Detect which cell encompasses the target text, then output its (x, y) center coordinate. 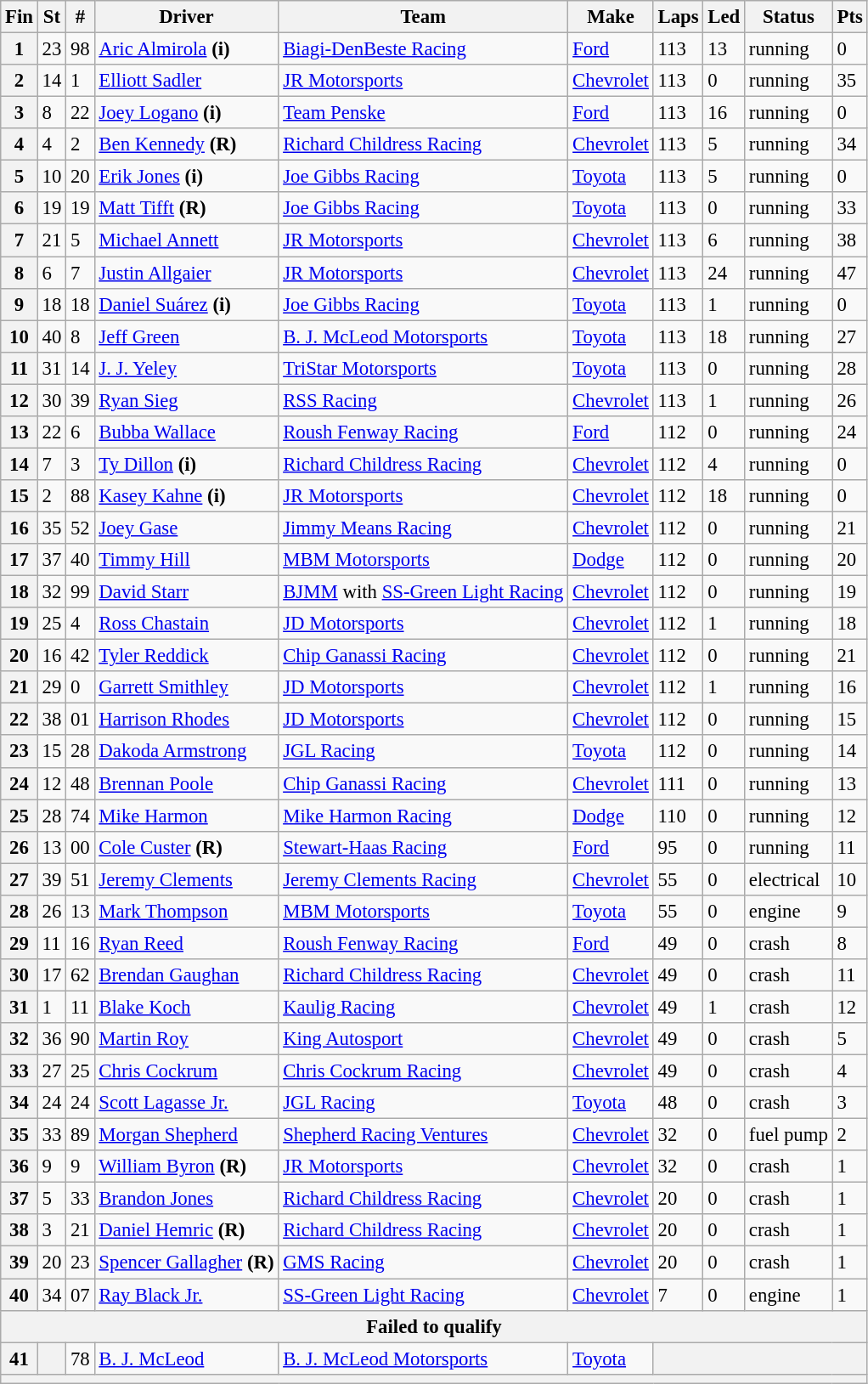
47 (849, 273)
Michael Annett (187, 240)
Mark Thompson (187, 912)
RSS Racing (423, 400)
01 (80, 720)
Jeremy Clements Racing (423, 879)
78 (80, 1359)
110 (678, 816)
51 (80, 879)
99 (80, 592)
Erik Jones (i) (187, 177)
Spencer Gallagher (R) (187, 1263)
Garrett Smithley (187, 687)
B. J. McLeod (187, 1359)
Ryan Reed (187, 943)
07 (80, 1295)
Blake Koch (187, 1007)
Daniel Hemric (R) (187, 1231)
GMS Racing (423, 1263)
Kasey Kahne (i) (187, 496)
42 (80, 656)
Mike Harmon Racing (423, 816)
Ray Black Jr. (187, 1295)
Brennan Poole (187, 783)
Justin Allgaier (187, 273)
Aric Almirola (i) (187, 49)
Make (611, 17)
Chris Cockrum (187, 1071)
SS-Green Light Racing (423, 1295)
Fin (20, 17)
Cole Custer (R) (187, 847)
Mike Harmon (187, 816)
Kaulig Racing (423, 1007)
90 (80, 1039)
St (51, 17)
Stewart-Haas Racing (423, 847)
41 (20, 1359)
Laps (678, 17)
J. J. Yeley (187, 368)
98 (80, 49)
# (80, 17)
Jimmy Means Racing (423, 528)
Jeremy Clements (187, 879)
Jeff Green (187, 336)
Daniel Suárez (i) (187, 304)
Team (423, 17)
Ben Kennedy (R) (187, 144)
88 (80, 496)
Ty Dillon (i) (187, 464)
Matt Tifft (R) (187, 208)
Harrison Rhodes (187, 720)
Joey Logano (i) (187, 113)
electrical (789, 879)
Failed to qualify (434, 1326)
Timmy Hill (187, 560)
Bubba Wallace (187, 432)
Tyler Reddick (187, 656)
Brendan Gaughan (187, 975)
Team Penske (423, 113)
Ross Chastain (187, 624)
Chris Cockrum Racing (423, 1071)
Brandon Jones (187, 1199)
52 (80, 528)
Shepherd Racing Ventures (423, 1135)
Joey Gase (187, 528)
David Starr (187, 592)
BJMM with SS-Green Light Racing (423, 592)
Dakoda Armstrong (187, 752)
111 (678, 783)
Biagi-DenBeste Racing (423, 49)
William Byron (R) (187, 1167)
TriStar Motorsports (423, 368)
62 (80, 975)
Pts (849, 17)
Morgan Shepherd (187, 1135)
King Autosport (423, 1039)
Elliott Sadler (187, 81)
89 (80, 1135)
Driver (187, 17)
Led (724, 17)
00 (80, 847)
95 (678, 847)
Scott Lagasse Jr. (187, 1103)
Ryan Sieg (187, 400)
Martin Roy (187, 1039)
74 (80, 816)
Status (789, 17)
fuel pump (789, 1135)
